Extract the [x, y] coordinate from the center of the cell holding the provided text.  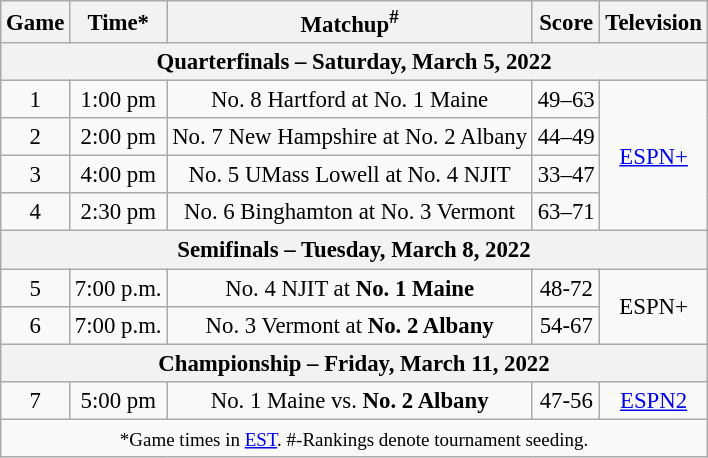
*Game times in EST. #-Rankings denote tournament seeding. [354, 438]
4 [36, 213]
ESPN2 [654, 400]
2:00 pm [118, 137]
63–71 [566, 213]
No. 1 Maine vs. No. 2 Albany [350, 400]
2 [36, 137]
1 [36, 100]
Quarterfinals – Saturday, March 5, 2022 [354, 62]
Semifinals – Tuesday, March 8, 2022 [354, 250]
49–63 [566, 100]
6 [36, 325]
3 [36, 175]
5:00 pm [118, 400]
44–49 [566, 137]
No. 5 UMass Lowell at No. 4 NJIT [350, 175]
No. 3 Vermont at No. 2 Albany [350, 325]
No. 6 Binghamton at No. 3 Vermont [350, 213]
Game [36, 22]
48-72 [566, 288]
Television [654, 22]
Time* [118, 22]
47-56 [566, 400]
1:00 pm [118, 100]
No. 7 New Hampshire at No. 2 Albany [350, 137]
5 [36, 288]
2:30 pm [118, 213]
Matchup# [350, 22]
33–47 [566, 175]
4:00 pm [118, 175]
Championship – Friday, March 11, 2022 [354, 363]
No. 4 NJIT at No. 1 Maine [350, 288]
Score [566, 22]
7 [36, 400]
No. 8 Hartford at No. 1 Maine [350, 100]
54-67 [566, 325]
